Provide the [X, Y] coordinate of the cell's center where the given text is located.  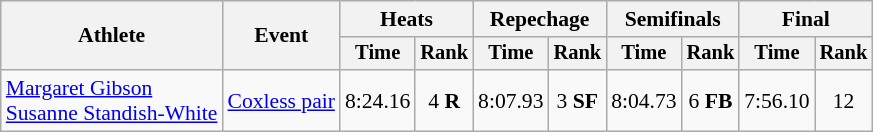
Repechage [540, 19]
Coxless pair [282, 100]
Heats [406, 19]
Margaret GibsonSusanne Standish-White [112, 100]
Event [282, 36]
3 SF [578, 100]
12 [844, 100]
Final [806, 19]
6 FB [711, 100]
4 R [444, 100]
8:24.16 [378, 100]
7:56.10 [776, 100]
Semifinals [672, 19]
8:04.73 [644, 100]
8:07.93 [510, 100]
Athlete [112, 36]
